Extract the (X, Y) coordinate from the center of the cell holding the provided text.  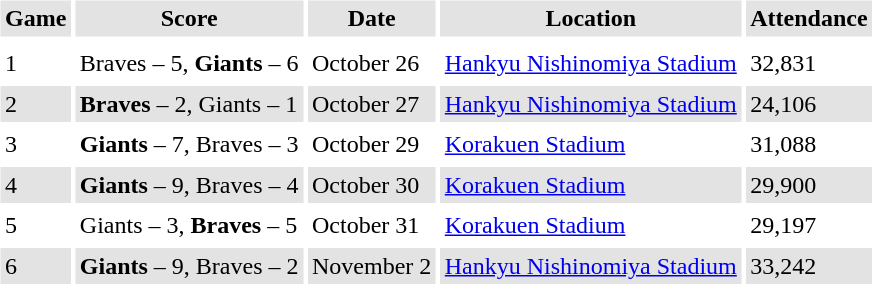
5 (35, 226)
31,088 (809, 144)
1 (35, 64)
Giants – 7, Braves – 3 (189, 144)
Score (189, 18)
October 26 (371, 64)
Game (35, 18)
October 30 (371, 185)
November 2 (371, 266)
Date (371, 18)
Location (590, 18)
Giants – 9, Braves – 4 (189, 185)
October 27 (371, 104)
Giants – 9, Braves – 2 (189, 266)
29,197 (809, 226)
2 (35, 104)
Braves – 2, Giants – 1 (189, 104)
33,242 (809, 266)
Giants – 3, Braves – 5 (189, 226)
October 31 (371, 226)
October 29 (371, 144)
6 (35, 266)
Attendance (809, 18)
32,831 (809, 64)
Braves – 5, Giants – 6 (189, 64)
29,900 (809, 185)
3 (35, 144)
4 (35, 185)
24,106 (809, 104)
